Return [x, y] of the center of cell containing provided text 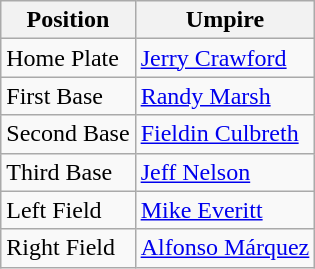
Left Field [68, 210]
Alfonso Márquez [225, 248]
Mike Everitt [225, 210]
Position [68, 20]
Right Field [68, 248]
Jerry Crawford [225, 58]
Home Plate [68, 58]
Second Base [68, 134]
Third Base [68, 172]
Umpire [225, 20]
Fieldin Culbreth [225, 134]
Randy Marsh [225, 96]
Jeff Nelson [225, 172]
First Base [68, 96]
